For the text-containing cell, return its midpoint in [x, y] coordinate format. 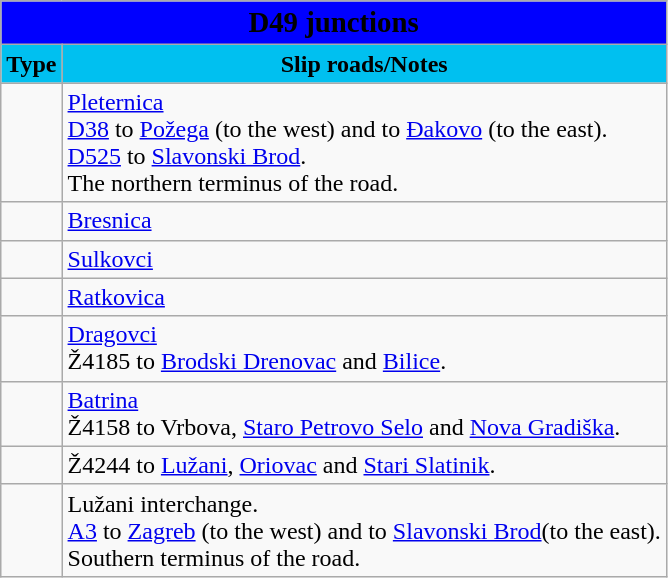
Pleternica D38 to Požega (to the west) and to Đakovo (to the east). D525 to Slavonski Brod.The northern terminus of the road. [364, 142]
Type [32, 64]
Lužani interchange. A3 to Zagreb (to the west) and to Slavonski Brod(to the east).Southern terminus of the road. [364, 530]
Slip roads/Notes [364, 64]
Ratkovica [364, 297]
D49 junctions [334, 23]
Ž4244 to Lužani, Oriovac and Stari Slatinik. [364, 465]
Bresnica [364, 221]
DragovciŽ4185 to Brodski Drenovac and Bilice. [364, 348]
Sulkovci [364, 259]
BatrinaŽ4158 to Vrbova, Staro Petrovo Selo and Nova Gradiška. [364, 414]
